Return the (X, Y) coordinate for the center point of the cell that contains the specified text.  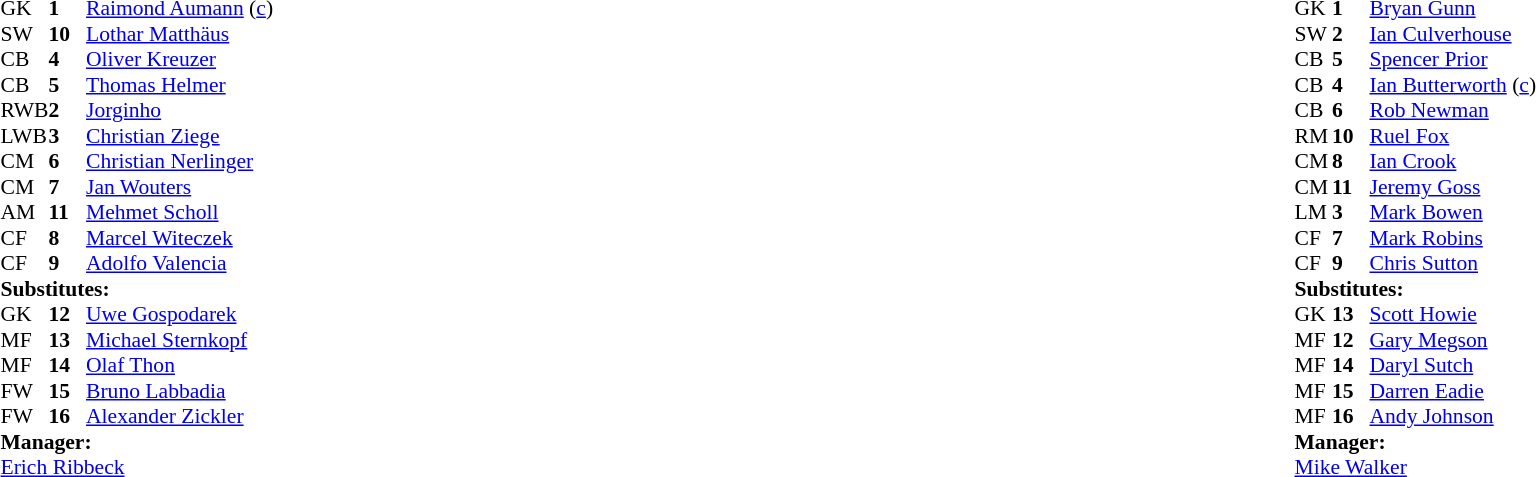
LWB (24, 136)
Alexander Zickler (180, 417)
Jan Wouters (180, 187)
Oliver Kreuzer (180, 59)
RM (1313, 136)
Christian Ziege (180, 136)
LM (1313, 213)
Jorginho (180, 111)
Michael Sternkopf (180, 340)
RWB (24, 111)
Adolfo Valencia (180, 263)
Christian Nerlinger (180, 161)
Manager: (136, 442)
Lothar Matthäus (180, 34)
Thomas Helmer (180, 85)
Bruno Labbadia (180, 391)
AM (24, 213)
Marcel Witeczek (180, 238)
Mehmet Scholl (180, 213)
Olaf Thon (180, 365)
Uwe Gospodarek (180, 315)
Substitutes: (136, 289)
